Scan for the cell matching the given text and deliver its [X, Y] coordinate at center. 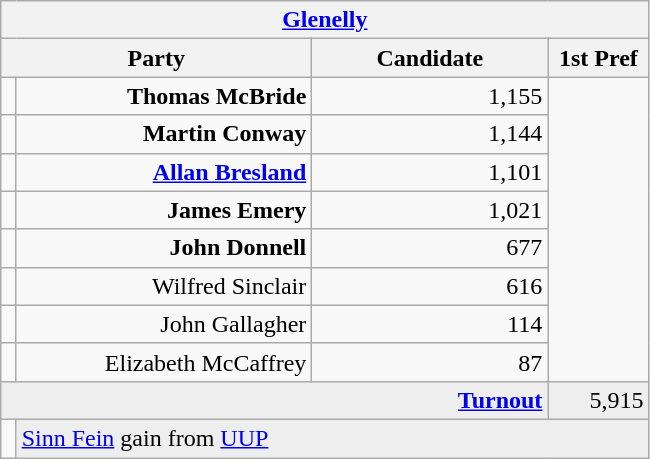
Sinn Fein gain from UUP [332, 438]
1st Pref [598, 58]
James Emery [164, 210]
1,021 [430, 210]
Allan Bresland [164, 172]
John Donnell [164, 248]
Elizabeth McCaffrey [164, 362]
Glenelly [325, 20]
Thomas McBride [164, 96]
Candidate [430, 58]
Wilfred Sinclair [164, 286]
Martin Conway [164, 134]
114 [430, 324]
1,144 [430, 134]
Party [156, 58]
87 [430, 362]
1,155 [430, 96]
616 [430, 286]
677 [430, 248]
John Gallagher [164, 324]
1,101 [430, 172]
Turnout [274, 400]
5,915 [598, 400]
